From the cell containing the given text, extract its center point as [x, y] coordinate. 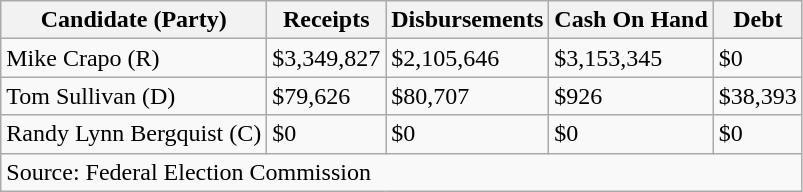
$38,393 [758, 96]
Debt [758, 20]
Tom Sullivan (D) [134, 96]
$2,105,646 [468, 58]
Receipts [326, 20]
Cash On Hand [631, 20]
$926 [631, 96]
Candidate (Party) [134, 20]
$79,626 [326, 96]
$80,707 [468, 96]
$3,153,345 [631, 58]
Mike Crapo (R) [134, 58]
$3,349,827 [326, 58]
Randy Lynn Bergquist (C) [134, 134]
Disbursements [468, 20]
Source: Federal Election Commission [402, 172]
